Extract the [X, Y] coordinate from the center of the cell holding the provided text.  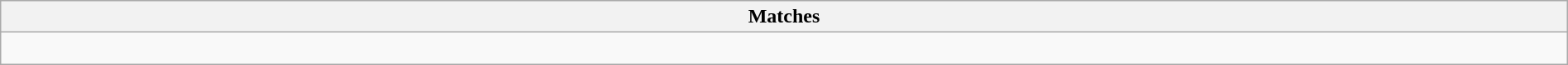
Matches [784, 17]
